Locate the cell with the specified text and output its [x, y] center coordinate. 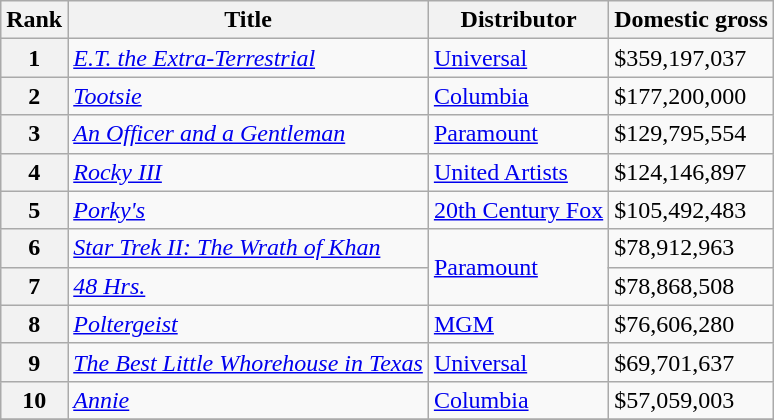
Porky's [248, 210]
$76,606,280 [692, 324]
Rank [34, 20]
3 [34, 134]
$78,868,508 [692, 286]
Poltergeist [248, 324]
$105,492,483 [692, 210]
Rocky III [248, 172]
$78,912,963 [692, 248]
5 [34, 210]
$57,059,003 [692, 400]
Title [248, 20]
Tootsie [248, 96]
48 Hrs. [248, 286]
$129,795,554 [692, 134]
$69,701,637 [692, 362]
1 [34, 58]
The Best Little Whorehouse in Texas [248, 362]
An Officer and a Gentleman [248, 134]
2 [34, 96]
MGM [518, 324]
E.T. the Extra-Terrestrial [248, 58]
Distributor [518, 20]
10 [34, 400]
8 [34, 324]
$177,200,000 [692, 96]
$124,146,897 [692, 172]
United Artists [518, 172]
$359,197,037 [692, 58]
7 [34, 286]
Star Trek II: The Wrath of Khan [248, 248]
Domestic gross [692, 20]
Annie [248, 400]
9 [34, 362]
4 [34, 172]
6 [34, 248]
20th Century Fox [518, 210]
